Capture the cell that displays the provided text and extract its [X, Y] central coordinate. 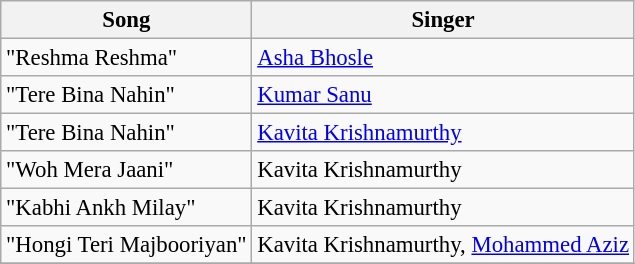
"Hongi Teri Majbooriyan" [126, 245]
"Kabhi Ankh Milay" [126, 208]
Asha Bhosle [443, 58]
Kavita Krishnamurthy, Mohammed Aziz [443, 245]
Kumar Sanu [443, 95]
Song [126, 20]
"Reshma Reshma" [126, 58]
Singer [443, 20]
"Woh Mera Jaani" [126, 170]
